Locate the cell with the specified text and output its [X, Y] center coordinate. 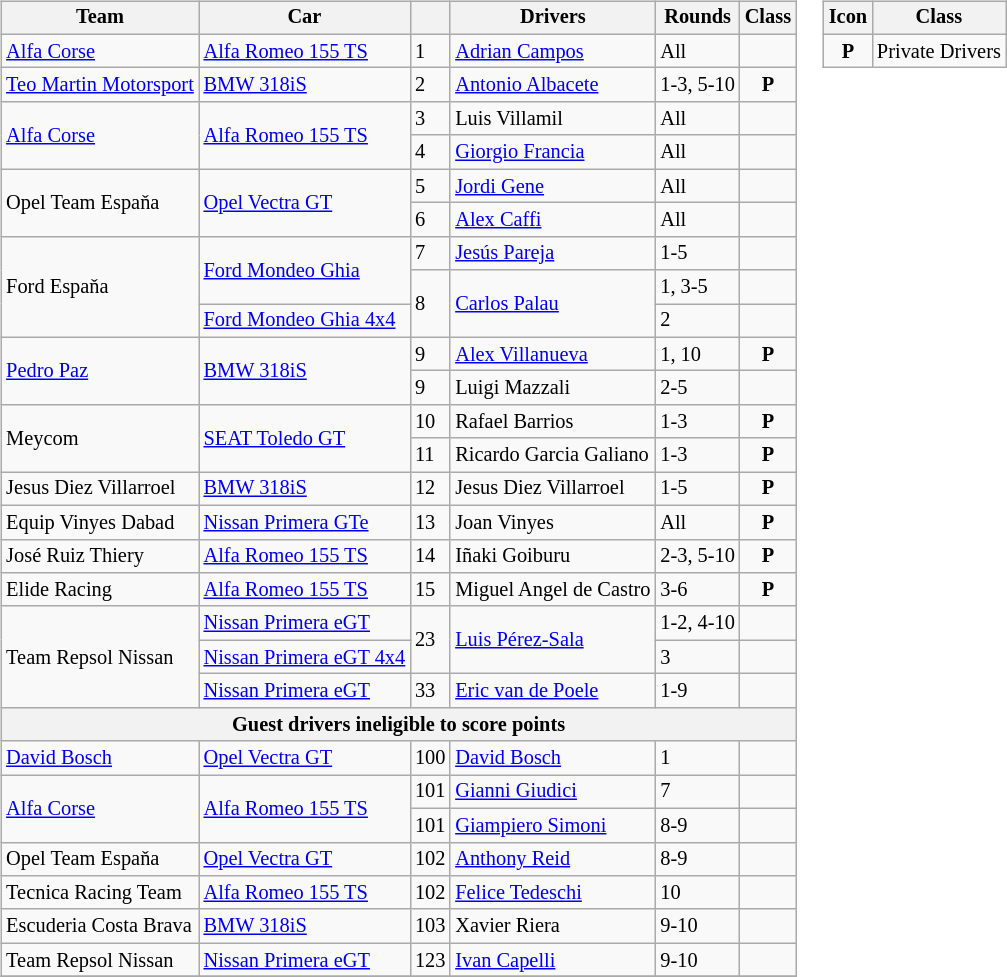
Pedro Paz [100, 370]
Adrian Campos [552, 51]
6 [430, 220]
Gianni Giudici [552, 792]
2-3, 5-10 [697, 556]
23 [430, 640]
Equip Vinyes Dabad [100, 522]
Carlos Palau [552, 304]
Alex Caffi [552, 220]
Escuderia Costa Brava [100, 926]
Luis Pérez-Sala [552, 640]
Nissan Primera eGT 4x4 [304, 657]
José Ruiz Thiery [100, 556]
Ricardo Garcia Galiano [552, 455]
Ford Mondeo Ghia 4x4 [304, 321]
15 [430, 590]
Tecnica Racing Team [100, 893]
Guest drivers ineligible to score points [398, 724]
Car [304, 18]
Luis Villamil [552, 119]
Eric van de Poele [552, 691]
13 [430, 522]
Teo Martin Motorsport [100, 85]
1, 3-5 [697, 287]
123 [430, 960]
Ivan Capelli [552, 960]
1-3, 5-10 [697, 85]
2-5 [697, 388]
Anthony Reid [552, 859]
Felice Tedeschi [552, 893]
Meycom [100, 438]
1, 10 [697, 354]
Joan Vinyes [552, 522]
12 [430, 489]
Jesús Pareja [552, 253]
Alex Villanueva [552, 354]
Antonio Albacete [552, 85]
Miguel Angel de Castro [552, 590]
Giorgio Francia [552, 152]
SEAT Toledo GT [304, 438]
Nissan Primera GTe [304, 522]
11 [430, 455]
Private Drivers [939, 51]
Rounds [697, 18]
Jordi Gene [552, 186]
100 [430, 758]
5 [430, 186]
Iñaki Goiburu [552, 556]
14 [430, 556]
103 [430, 926]
4 [430, 152]
Ford Espaňa [100, 286]
Elide Racing [100, 590]
1-2, 4-10 [697, 623]
Xavier Riera [552, 926]
Luigi Mazzali [552, 388]
3-6 [697, 590]
Team [100, 18]
Giampiero Simoni [552, 825]
8 [430, 304]
Ford Mondeo Ghia [304, 270]
1-9 [697, 691]
Icon [848, 18]
Rafael Barrios [552, 422]
Drivers [552, 18]
33 [430, 691]
